Extract the [x, y] coordinate from the center of the cell holding the provided text.  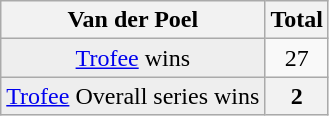
2 [297, 96]
Total [297, 20]
Van der Poel [133, 20]
Trofee Overall series wins [133, 96]
Trofee wins [133, 58]
27 [297, 58]
